Locate the cell with the specified text and output its [x, y] center coordinate. 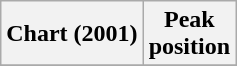
Peakposition [189, 34]
Chart (2001) [72, 34]
